From the cell containing the given text, extract its center point as (x, y) coordinate. 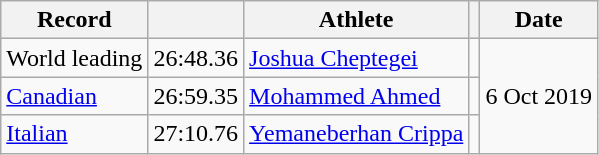
26:48.36 (196, 58)
Italian (74, 134)
Mohammed Ahmed (356, 96)
Canadian (74, 96)
Record (74, 20)
Athlete (356, 20)
6 Oct 2019 (539, 96)
Date (539, 20)
27:10.76 (196, 134)
World leading (74, 58)
26:59.35 (196, 96)
Joshua Cheptegei (356, 58)
Yemaneberhan Crippa (356, 134)
